Provide the (X, Y) coordinate of the cell's center where the given text is located.  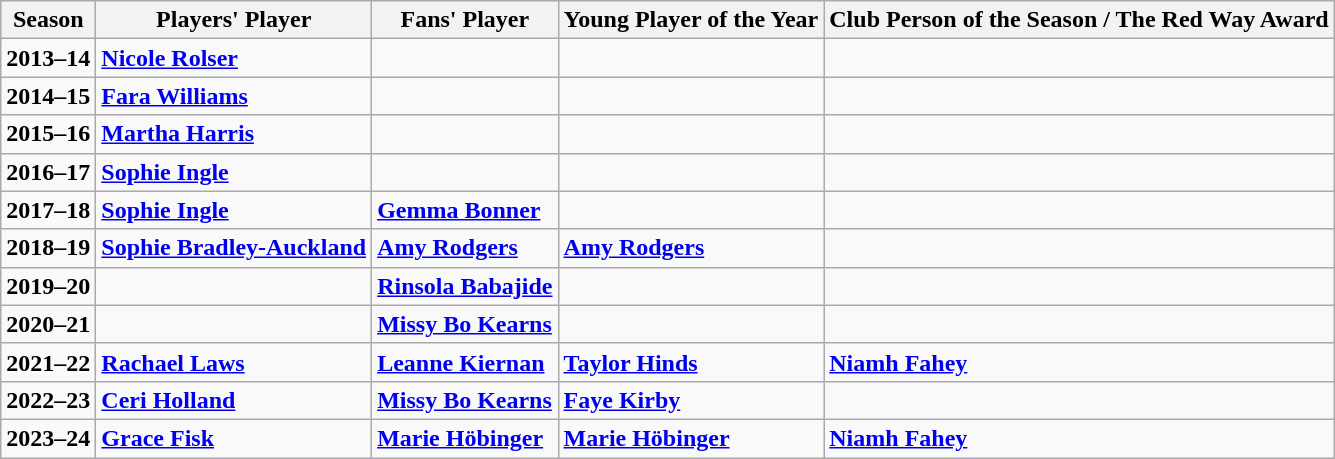
Rinsola Babajide (465, 286)
2017–18 (48, 210)
Club Person of the Season / The Red Way Award (1079, 20)
2018–19 (48, 248)
Ceri Holland (234, 400)
Young Player of the Year (691, 20)
Grace Fisk (234, 438)
2019–20 (48, 286)
2016–17 (48, 172)
Faye Kirby (691, 400)
Taylor Hinds (691, 362)
Rachael Laws (234, 362)
Martha Harris (234, 134)
Sophie Bradley-Auckland (234, 248)
Nicole Rolser (234, 58)
2023–24 (48, 438)
Season (48, 20)
2020–21 (48, 324)
2014–15 (48, 96)
Leanne Kiernan (465, 362)
2015–16 (48, 134)
Players' Player (234, 20)
2021–22 (48, 362)
2022–23 (48, 400)
2013–14 (48, 58)
Gemma Bonner (465, 210)
Fara Williams (234, 96)
Fans' Player (465, 20)
